For the text-containing cell, return its midpoint in [X, Y] coordinate format. 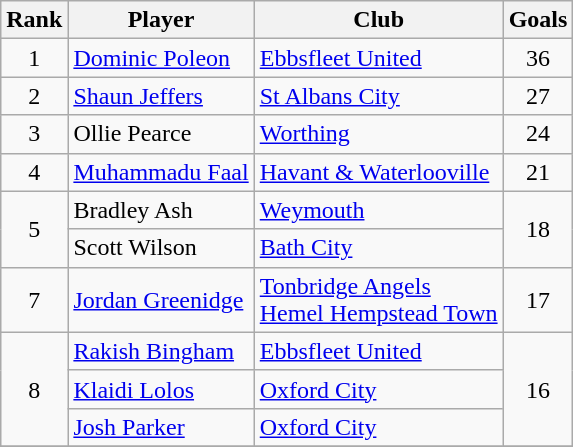
16 [538, 389]
Josh Parker [161, 427]
Shaun Jeffers [161, 96]
36 [538, 58]
1 [34, 58]
18 [538, 229]
Jordan Greenidge [161, 300]
4 [34, 172]
2 [34, 96]
7 [34, 300]
Ollie Pearce [161, 134]
21 [538, 172]
Klaidi Lolos [161, 389]
Bath City [378, 248]
17 [538, 300]
5 [34, 229]
24 [538, 134]
Club [378, 20]
8 [34, 389]
Goals [538, 20]
Rank [34, 20]
Player [161, 20]
Weymouth [378, 210]
Worthing [378, 134]
Bradley Ash [161, 210]
3 [34, 134]
Scott Wilson [161, 248]
Rakish Bingham [161, 351]
Muhammadu Faal [161, 172]
Tonbridge Angels Hemel Hempstead Town [378, 300]
27 [538, 96]
Havant & Waterlooville [378, 172]
Dominic Poleon [161, 58]
St Albans City [378, 96]
